Determine the [X, Y] coordinate at the center of the cell enclosing the given text.  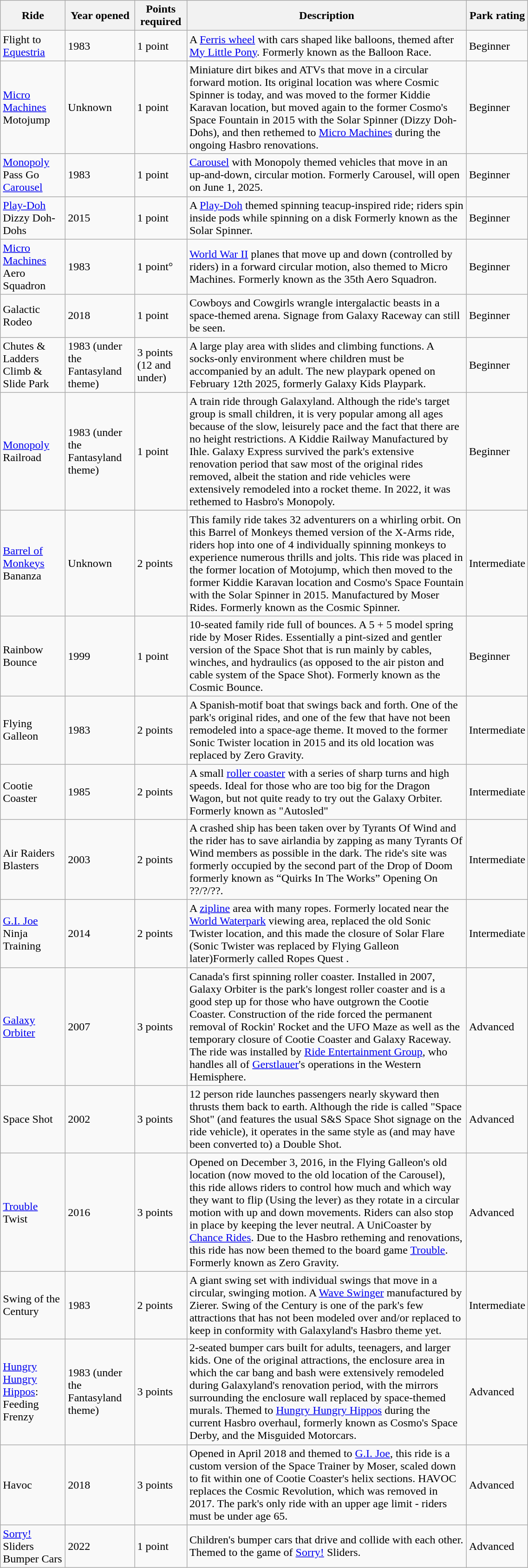
Sorry! Sliders Bumper Cars [33, 1546]
3 points (12 and under) [161, 365]
Havoc [33, 1485]
Space Shot [33, 1119]
2022 [100, 1546]
Flight to Equestria [33, 46]
Micro Machines Aero Squadron [33, 267]
1999 [100, 656]
Monopoly Railroad [33, 451]
Points required [161, 16]
Children's bumper cars that drive and collide with each other. Themed to the game of Sorry! Sliders. [326, 1546]
A Ferris wheel with cars shaped like balloons, themed after My Little Pony. Formerly known as the Balloon Race. [326, 46]
Cowboys and Cowgirls wrangle intergalactic beasts in a space-themed arena. Signage from Galaxy Raceway can still be seen. [326, 316]
Monopoly Pass Go Carousel [33, 175]
Play-Doh Dizzy Doh-Dohs [33, 218]
Galactic Rodeo [33, 316]
2007 [100, 1027]
G.I. Joe Ninja Training [33, 934]
Description [326, 16]
2014 [100, 934]
Swing of the Century [33, 1305]
Flying Galleon [33, 730]
2016 [100, 1212]
1 point° [161, 267]
Carousel with Monopoly themed vehicles that move in an up-and-down, circular motion. Formerly Carousel, will open on June 1, 2025. [326, 175]
Year opened [100, 16]
Park rating [497, 16]
Air Raiders Blasters [33, 860]
A Play-Doh themed spinning teacup-inspired ride; riders spin inside pods while spinning on a disk Formerly known as the Solar Spinner. [326, 218]
Galaxy Orbiter [33, 1027]
2003 [100, 860]
Cootie Coaster [33, 792]
Hungry Hungry Hippos: Feeding Frenzy [33, 1392]
Chutes & Ladders Climb & Slide Park [33, 365]
Trouble Twist [33, 1212]
Rainbow Bounce [33, 656]
1985 [100, 792]
2002 [100, 1119]
Micro Machines Motojump [33, 107]
Ride [33, 16]
2015 [100, 218]
Barrel of Monkeys Bananza [33, 563]
